Return the (x, y) coordinate for the center point of the cell that contains the specified text.  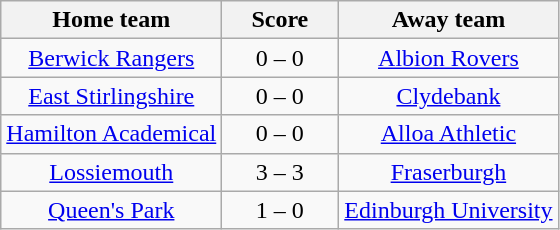
Hamilton Academical (112, 134)
Away team (448, 20)
3 – 3 (280, 172)
Score (280, 20)
Alloa Athletic (448, 134)
Berwick Rangers (112, 58)
Clydebank (448, 96)
Lossiemouth (112, 172)
Edinburgh University (448, 210)
East Stirlingshire (112, 96)
1 – 0 (280, 210)
Queen's Park (112, 210)
Fraserburgh (448, 172)
Home team (112, 20)
Albion Rovers (448, 58)
